Capture the cell that displays the provided text and extract its [X, Y] central coordinate. 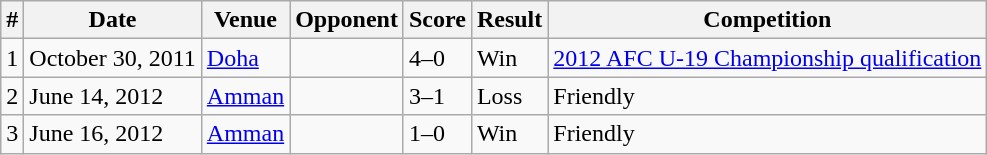
Loss [509, 96]
# [12, 20]
3 [12, 134]
Opponent [347, 20]
2 [12, 96]
3–1 [437, 96]
Venue [245, 20]
2012 AFC U-19 Championship qualification [768, 58]
Date [112, 20]
4–0 [437, 58]
Score [437, 20]
Competition [768, 20]
Result [509, 20]
1–0 [437, 134]
Doha [245, 58]
1 [12, 58]
June 14, 2012 [112, 96]
June 16, 2012 [112, 134]
October 30, 2011 [112, 58]
